Search for the cell housing the specified text and yield its (x, y) center coordinate. 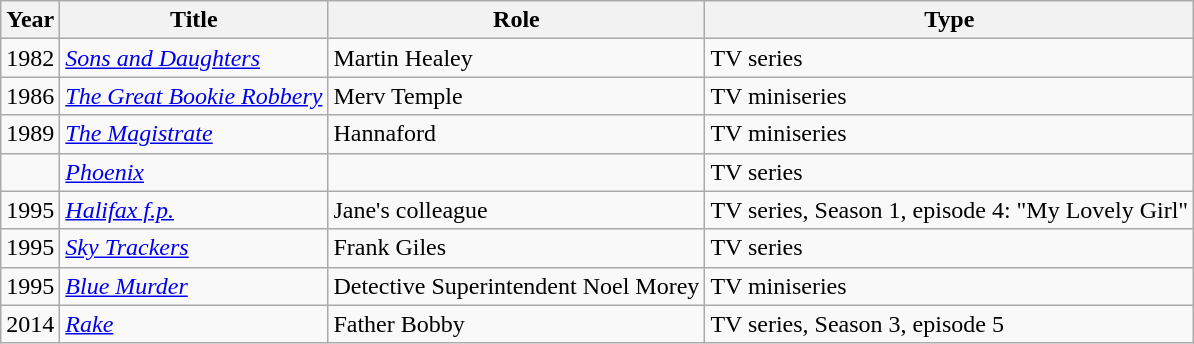
Type (950, 20)
Sky Trackers (194, 248)
Martin Healey (516, 58)
Sons and Daughters (194, 58)
Title (194, 20)
Rake (194, 324)
Hannaford (516, 134)
Detective Superintendent Noel Morey (516, 286)
The Great Bookie Robbery (194, 96)
2014 (30, 324)
TV series, Season 1, episode 4: "My Lovely Girl" (950, 210)
TV series, Season 3, episode 5 (950, 324)
Blue Murder (194, 286)
The Magistrate (194, 134)
1989 (30, 134)
Halifax f.p. (194, 210)
Merv Temple (516, 96)
1982 (30, 58)
Role (516, 20)
Jane's colleague (516, 210)
Father Bobby (516, 324)
Phoenix (194, 172)
Year (30, 20)
Frank Giles (516, 248)
1986 (30, 96)
